Output the (x, y) coordinate of the center of the cell containing the given text.  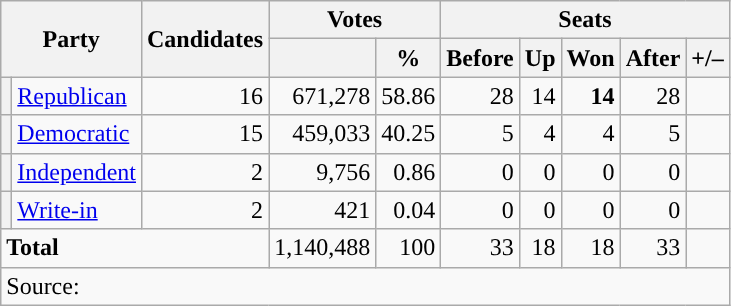
459,033 (322, 134)
0.86 (408, 172)
Total (135, 248)
1,140,488 (322, 248)
40.25 (408, 134)
+/– (708, 58)
Before (480, 58)
Up (540, 58)
0.04 (408, 210)
Won (590, 58)
Independent (77, 172)
671,278 (322, 96)
Party (72, 39)
Seats (586, 20)
Votes (355, 20)
9,756 (322, 172)
100 (408, 248)
After (653, 58)
Democratic (77, 134)
Candidates (204, 39)
Republican (77, 96)
16 (204, 96)
421 (322, 210)
% (408, 58)
58.86 (408, 96)
Write-in (77, 210)
Source: (365, 286)
15 (204, 134)
